Extract the [x, y] coordinate from the center of the cell holding the provided text.  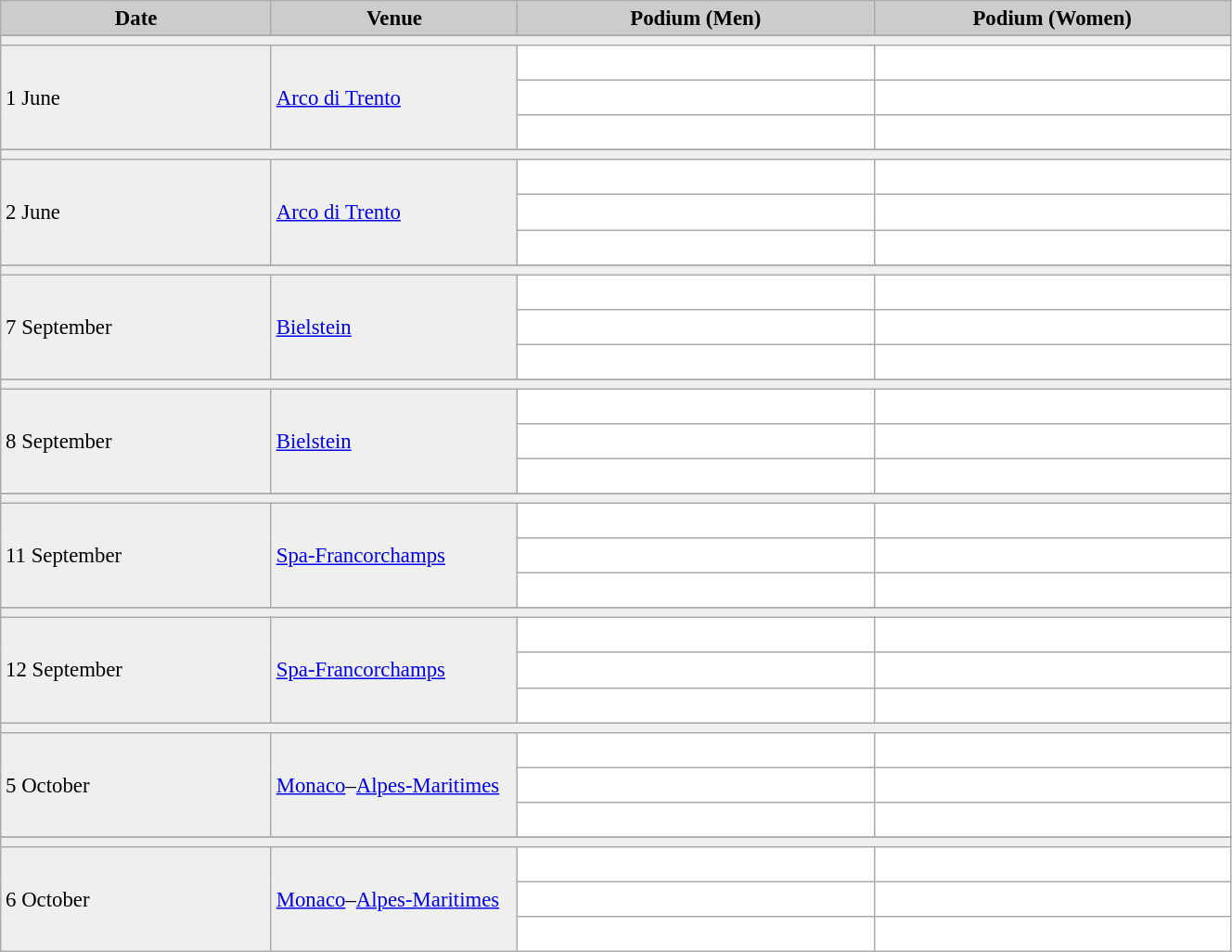
Podium (Women) [1052, 19]
7 September [136, 327]
1 June [136, 98]
5 October [136, 785]
11 September [136, 557]
Venue [393, 19]
Date [136, 19]
6 October [136, 900]
Podium (Men) [696, 19]
2 June [136, 212]
8 September [136, 442]
12 September [136, 670]
